Return [X, Y] of the center of cell containing provided text 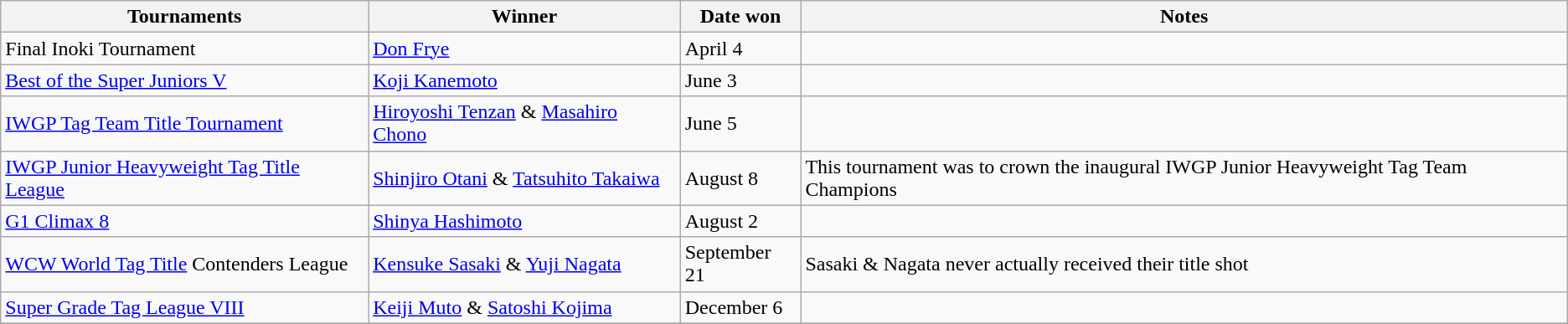
April 4 [740, 49]
Sasaki & Nagata never actually received their title shot [1184, 265]
August 8 [740, 177]
Kensuke Sasaki & Yuji Nagata [524, 265]
Shinya Hashimoto [524, 221]
Koji Kanemoto [524, 80]
Shinjiro Otani & Tatsuhito Takaiwa [524, 177]
IWGP Tag Team Title Tournament [184, 124]
This tournament was to crown the inaugural IWGP Junior Heavyweight Tag Team Champions [1184, 177]
Winner [524, 17]
September 21 [740, 265]
Final Inoki Tournament [184, 49]
Notes [1184, 17]
Best of the Super Juniors V [184, 80]
WCW World Tag Title Contenders League [184, 265]
Date won [740, 17]
Tournaments [184, 17]
August 2 [740, 221]
June 5 [740, 124]
Super Grade Tag League VIII [184, 307]
IWGP Junior Heavyweight Tag Title League [184, 177]
June 3 [740, 80]
Keiji Muto & Satoshi Kojima [524, 307]
December 6 [740, 307]
G1 Climax 8 [184, 221]
Don Frye [524, 49]
Hiroyoshi Tenzan & Masahiro Chono [524, 124]
